For the text-containing cell, return its midpoint in (X, Y) coordinate format. 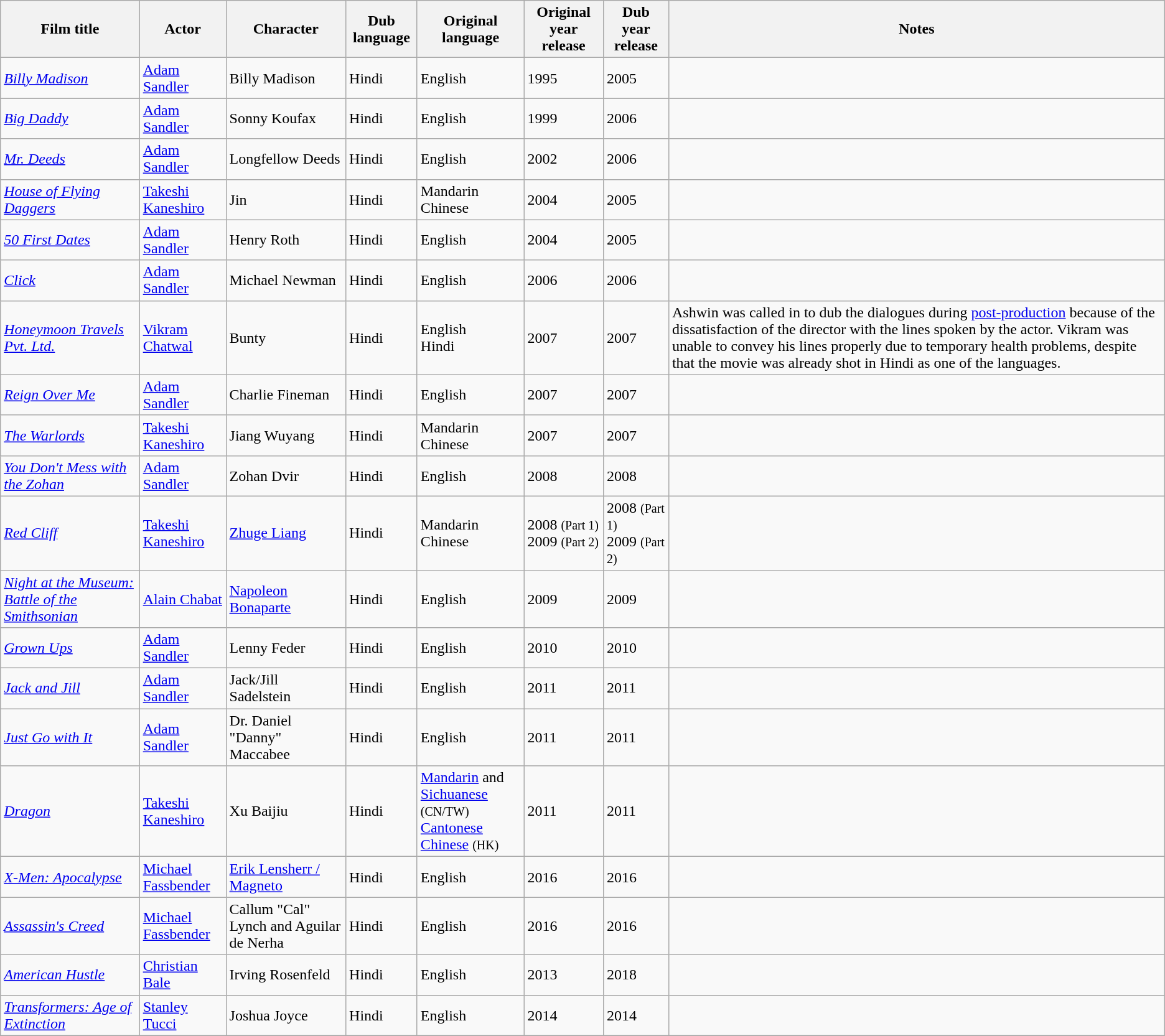
Napoleon Bonaparte (286, 599)
2002 (564, 159)
1999 (564, 118)
Grown Ups (70, 648)
Film title (70, 29)
Lenny Feder (286, 648)
Original language (470, 29)
Honeymoon Travels Pvt. Ltd. (70, 337)
Jiang Wuyang (286, 436)
Jack/Jill Sadelstein (286, 688)
You Don't Mess with the Zohan (70, 475)
Irving Rosenfeld (286, 974)
2013 (564, 974)
Actor (183, 29)
Joshua Joyce (286, 1015)
Vikram Chatwal (183, 337)
Big Daddy (70, 118)
Longfellow Deeds (286, 159)
Christian Bale (183, 974)
Henry Roth (286, 240)
1995 (564, 78)
Night at the Museum: Battle of the Smithsonian (70, 599)
Character (286, 29)
Xu Baijiu (286, 811)
Dub year release (636, 29)
Erik Lensherr / Magneto (286, 877)
Dragon (70, 811)
English Hindi (470, 337)
House of Flying Daggers (70, 199)
Charlie Fineman (286, 394)
Alain Chabat (183, 599)
Reign Over Me (70, 394)
Bunty (286, 337)
American Hustle (70, 974)
Notes (916, 29)
Jin (286, 199)
Jack and Jill (70, 688)
Original year release (564, 29)
Click (70, 280)
Assassin's Creed (70, 926)
Just Go with It (70, 737)
X-Men: Apocalypse (70, 877)
Mr. Deeds (70, 159)
2018 (636, 974)
Callum "Cal" Lynch and Aguilar de Nerha (286, 926)
Michael Newman (286, 280)
Red Cliff (70, 533)
Stanley Tucci (183, 1015)
Zhuge Liang (286, 533)
Dub language (382, 29)
Sonny Koufax (286, 118)
The Warlords (70, 436)
50 First Dates (70, 240)
Dr. Daniel "Danny" Maccabee (286, 737)
Zohan Dvir (286, 475)
Transformers: Age of Extinction (70, 1015)
Mandarin and Sichuanese (CN/TW) Cantonese Chinese (HK) (470, 811)
